Determine the (x, y) coordinate at the center of the cell enclosing the given text.  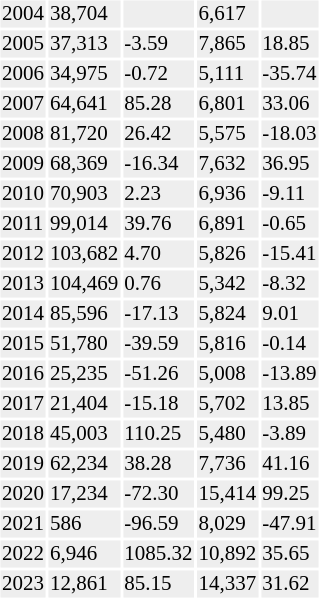
99,014 (84, 224)
-47.91 (290, 524)
110.25 (158, 434)
2020 (22, 494)
4.70 (158, 254)
-51.26 (158, 374)
85.28 (158, 104)
104,469 (84, 284)
-13.89 (290, 374)
6,891 (228, 224)
-15.18 (158, 404)
7,736 (228, 464)
-96.59 (158, 524)
2016 (22, 374)
-8.32 (290, 284)
33.06 (290, 104)
-9.11 (290, 194)
18.85 (290, 44)
5,480 (228, 434)
2017 (22, 404)
2018 (22, 434)
2015 (22, 344)
34,975 (84, 74)
-18.03 (290, 134)
-17.13 (158, 314)
21,404 (84, 404)
85,596 (84, 314)
2005 (22, 44)
5,816 (228, 344)
-16.34 (158, 164)
31.62 (290, 584)
-0.65 (290, 224)
586 (84, 524)
2019 (22, 464)
5,111 (228, 74)
2013 (22, 284)
2010 (22, 194)
5,826 (228, 254)
-39.59 (158, 344)
15,414 (228, 494)
7,632 (228, 164)
41.16 (290, 464)
6,801 (228, 104)
7,865 (228, 44)
81,720 (84, 134)
2023 (22, 584)
2011 (22, 224)
39.76 (158, 224)
14,337 (228, 584)
2007 (22, 104)
13.85 (290, 404)
-3.89 (290, 434)
2004 (22, 14)
6,936 (228, 194)
2009 (22, 164)
5,824 (228, 314)
5,342 (228, 284)
2008 (22, 134)
12,861 (84, 584)
5,575 (228, 134)
9.01 (290, 314)
38.28 (158, 464)
-3.59 (158, 44)
62,234 (84, 464)
2014 (22, 314)
17,234 (84, 494)
35.65 (290, 554)
5,702 (228, 404)
45,003 (84, 434)
103,682 (84, 254)
-0.14 (290, 344)
-35.74 (290, 74)
68,369 (84, 164)
38,704 (84, 14)
2006 (22, 74)
-15.41 (290, 254)
51,780 (84, 344)
37,313 (84, 44)
8,029 (228, 524)
85.15 (158, 584)
10,892 (228, 554)
2022 (22, 554)
6,946 (84, 554)
2.23 (158, 194)
6,617 (228, 14)
5,008 (228, 374)
64,641 (84, 104)
99.25 (290, 494)
36.95 (290, 164)
2012 (22, 254)
-0.72 (158, 74)
26.42 (158, 134)
70,903 (84, 194)
1085.32 (158, 554)
0.76 (158, 284)
-72.30 (158, 494)
2021 (22, 524)
25,235 (84, 374)
